Return (X, Y) of the center of cell containing provided text 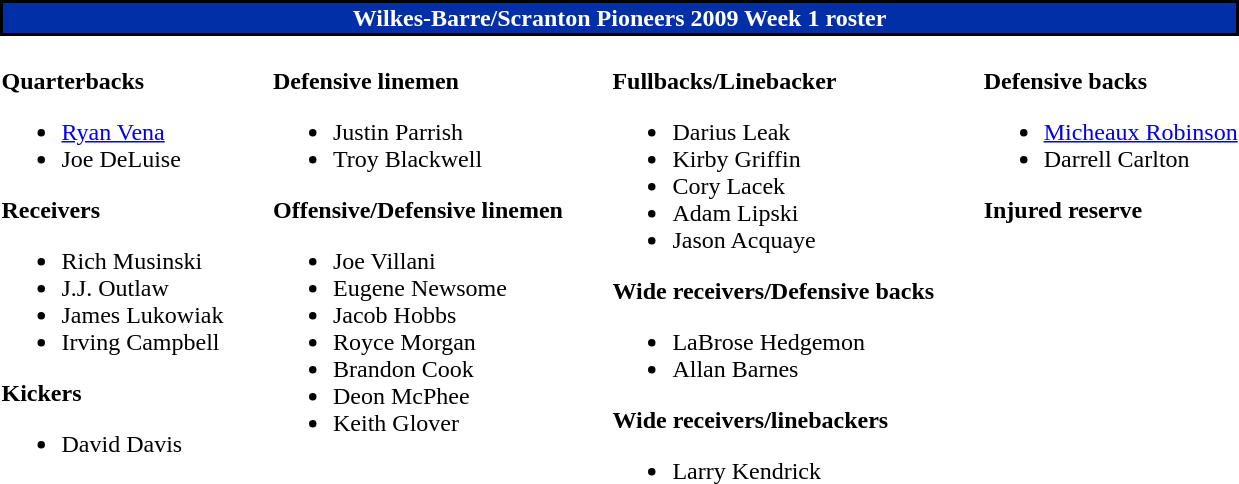
Wilkes-Barre/Scranton Pioneers 2009 Week 1 roster (620, 18)
